Provide the (x, y) coordinate of the cell's center where the given text is located.  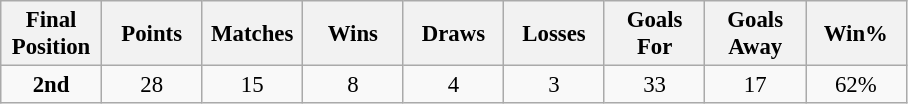
Win% (856, 34)
Goals Away (756, 34)
8 (354, 85)
Goals For (654, 34)
2nd (52, 85)
Draws (454, 34)
Points (152, 34)
17 (756, 85)
4 (454, 85)
Matches (252, 34)
62% (856, 85)
28 (152, 85)
15 (252, 85)
3 (554, 85)
Losses (554, 34)
Final Position (52, 34)
Wins (354, 34)
33 (654, 85)
